Return the (X, Y) coordinate for the center point of the cell that contains the specified text.  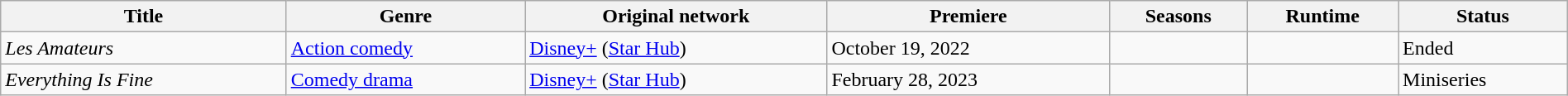
February 28, 2023 (968, 79)
Seasons (1178, 17)
Runtime (1323, 17)
Comedy drama (405, 79)
October 19, 2022 (968, 48)
Les Amateurs (144, 48)
Original network (676, 17)
Ended (1484, 48)
Miniseries (1484, 79)
Genre (405, 17)
Status (1484, 17)
Title (144, 17)
Premiere (968, 17)
Action comedy (405, 48)
Everything Is Fine (144, 79)
